Return the [x, y] coordinate for the center point of the cell that contains the specified text.  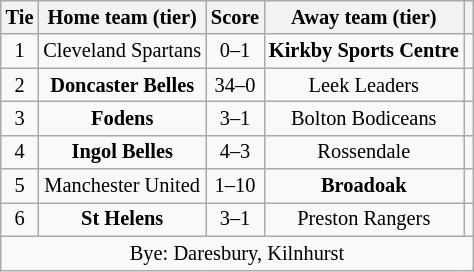
St Helens [122, 219]
Score [235, 17]
1–10 [235, 186]
Bolton Bodiceans [364, 118]
1 [20, 51]
Doncaster Belles [122, 85]
Rossendale [364, 152]
2 [20, 85]
Fodens [122, 118]
6 [20, 219]
Tie [20, 17]
Away team (tier) [364, 17]
34–0 [235, 85]
Manchester United [122, 186]
Leek Leaders [364, 85]
Broadoak [364, 186]
Preston Rangers [364, 219]
3 [20, 118]
Ingol Belles [122, 152]
0–1 [235, 51]
Cleveland Spartans [122, 51]
5 [20, 186]
Kirkby Sports Centre [364, 51]
4 [20, 152]
4–3 [235, 152]
Home team (tier) [122, 17]
Bye: Daresbury, Kilnhurst [237, 253]
